Scan for the cell matching the given text and deliver its (X, Y) coordinate at center. 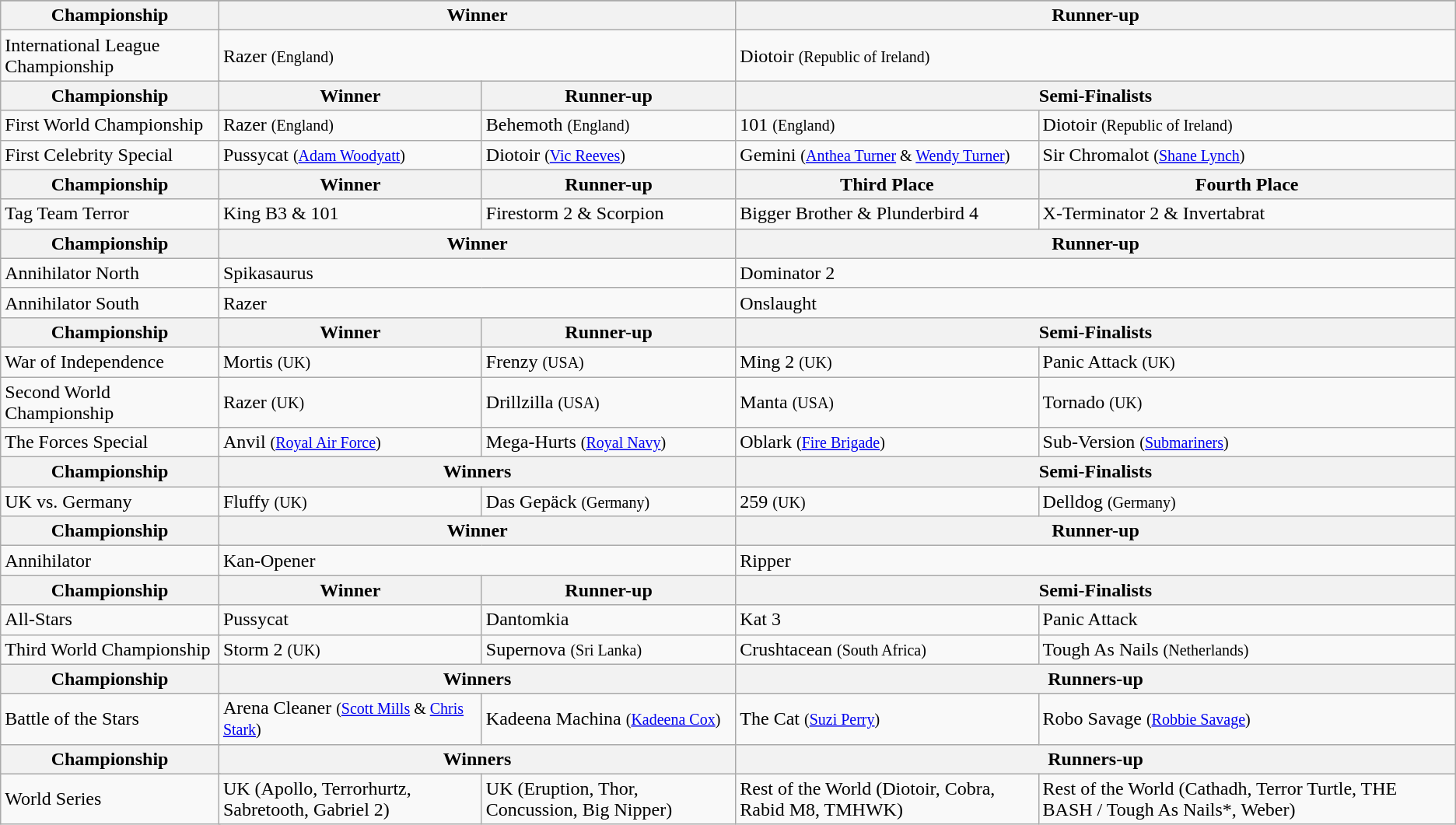
Tough As Nails (Netherlands) (1247, 649)
Dantomkia (608, 620)
Battle of the Stars (110, 718)
Drillzilla (USA) (608, 401)
UK (Apollo, Terrorhurtz, Sabretooth, Gabriel 2) (350, 799)
War of Independence (110, 362)
Bigger Brother & Plunderbird 4 (887, 214)
X-Terminator 2 & Invertabrat (1247, 214)
Manta (USA) (887, 401)
Onslaught (1095, 302)
Annihilator South (110, 302)
Behemoth (England) (608, 125)
Firestorm 2 & Scorpion (608, 214)
Das Gepäck (Germany) (608, 502)
Mega-Hurts (Royal Navy) (608, 442)
Kadeena Machina (Kadeena Cox) (608, 718)
First Celebrity Special (110, 155)
Kat 3 (887, 620)
Razer (UK) (350, 401)
UK vs. Germany (110, 502)
Gemini (Anthea Turner & Wendy Turner) (887, 155)
Fluffy (UK) (350, 502)
Tag Team Terror (110, 214)
Supernova (Sri Lanka) (608, 649)
Panic Attack (1247, 620)
All-Stars (110, 620)
Second World Championship (110, 401)
Spikasaurus (477, 273)
Ming 2 (UK) (887, 362)
World Series (110, 799)
Pussycat (350, 620)
UK (Eruption, Thor, Concussion, Big Nipper) (608, 799)
Sub-Version (Submariners) (1247, 442)
101 (England) (887, 125)
International League Championship (110, 56)
259 (UK) (887, 502)
Sir Chromalot (Shane Lynch) (1247, 155)
Delldog (Germany) (1247, 502)
First World Championship (110, 125)
Panic Attack (UK) (1247, 362)
Ripper (1095, 561)
Arena Cleaner (Scott Mills & Chris Stark) (350, 718)
Third World Championship (110, 649)
Crushtacean (South Africa) (887, 649)
Annihilator (110, 561)
Third Place (887, 184)
Pussycat (Adam Woodyatt) (350, 155)
Annihilator North (110, 273)
The Forces Special (110, 442)
Robo Savage (Robbie Savage) (1247, 718)
Tornado (UK) (1247, 401)
Storm 2 (UK) (350, 649)
Frenzy (USA) (608, 362)
Kan-Opener (477, 561)
Anvil (Royal Air Force) (350, 442)
Diotoir (Vic Reeves) (608, 155)
Rest of the World (Diotoir, Cobra, Rabid M8, TMHWK) (887, 799)
Razer (477, 302)
Mortis (UK) (350, 362)
Rest of the World (Cathadh, Terror Turtle, THE BASH / Tough As Nails*, Weber) (1247, 799)
The Cat (Suzi Perry) (887, 718)
Oblark (Fire Brigade) (887, 442)
Fourth Place (1247, 184)
Dominator 2 (1095, 273)
King B3 & 101 (350, 214)
